Determine the (x, y) coordinate at the center of the cell enclosing the given text.  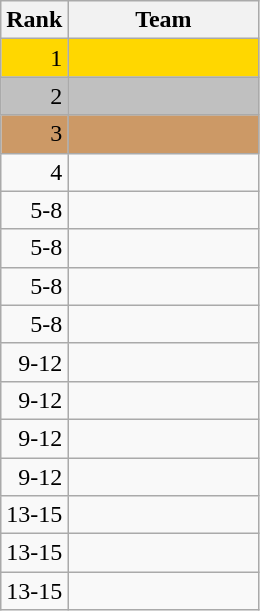
1 (34, 58)
2 (34, 96)
Team (164, 20)
Rank (34, 20)
4 (34, 172)
3 (34, 134)
